Return (X, Y) of the center of cell containing provided text 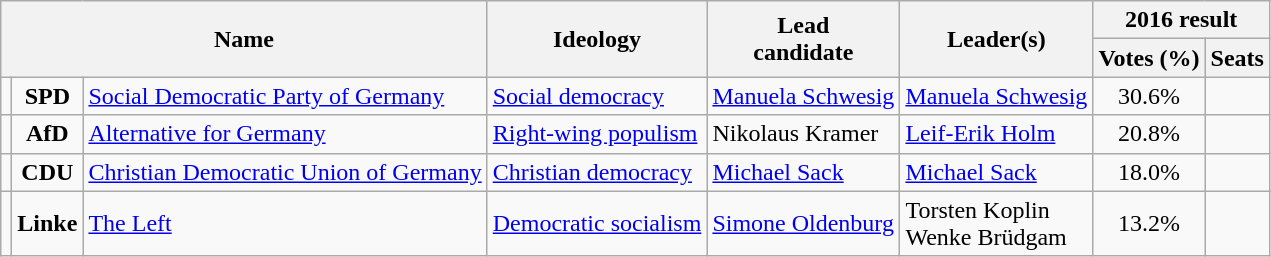
Nikolaus Kramer (804, 134)
Christian Democratic Union of Germany (285, 172)
Democratic socialism (597, 224)
The Left (285, 224)
Social democracy (597, 96)
Name (244, 39)
Linke (48, 224)
Torsten KoplinWenke Brüdgam (996, 224)
CDU (48, 172)
Leadcandidate (804, 39)
13.2% (1149, 224)
AfD (48, 134)
Leif-Erik Holm (996, 134)
2016 result (1182, 20)
Ideology (597, 39)
Social Democratic Party of Germany (285, 96)
Seats (1237, 58)
Leader(s) (996, 39)
Votes (%) (1149, 58)
SPD (48, 96)
18.0% (1149, 172)
30.6% (1149, 96)
Alternative for Germany (285, 134)
20.8% (1149, 134)
Right-wing populism (597, 134)
Simone Oldenburg (804, 224)
Christian democracy (597, 172)
